Return the [x, y] coordinate for the center point of the cell that contains the specified text.  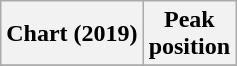
Peakposition [189, 34]
Chart (2019) [72, 34]
